Determine the (x, y) coordinate at the center of the cell enclosing the given text.  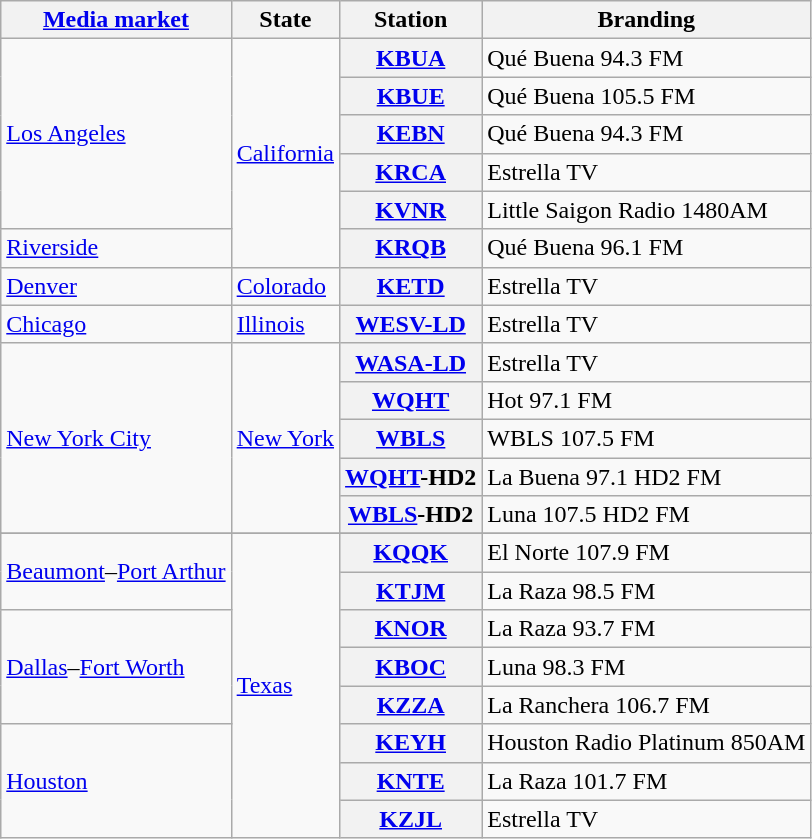
KVNR (411, 210)
Luna 98.3 FM (646, 667)
El Norte 107.9 FM (646, 553)
La Buena 97.1 HD2 FM (646, 477)
Station (411, 20)
California (285, 153)
Beaumont–Port Arthur (116, 572)
WESV-LD (411, 324)
KEBN (411, 134)
New York (285, 438)
KNTE (411, 781)
Houston Radio Platinum 850AM (646, 743)
KNOR (411, 629)
KBUA (411, 58)
La Raza 93.7 FM (646, 629)
New York City (116, 438)
KZJL (411, 819)
KZZA (411, 705)
KRQB (411, 248)
KRCA (411, 172)
Illinois (285, 324)
Chicago (116, 324)
WBLS-HD2 (411, 515)
KBOC (411, 667)
State (285, 20)
WASA-LD (411, 362)
Texas (285, 686)
Dallas–Fort Worth (116, 667)
KEYH (411, 743)
Branding (646, 20)
KQQK (411, 553)
WBLS (411, 438)
Houston (116, 781)
La Ranchera 106.7 FM (646, 705)
Luna 107.5 HD2 FM (646, 515)
Denver (116, 286)
La Raza 101.7 FM (646, 781)
WBLS 107.5 FM (646, 438)
Qué Buena 96.1 FM (646, 248)
Hot 97.1 FM (646, 400)
KBUE (411, 96)
Riverside (116, 248)
KTJM (411, 591)
Los Angeles (116, 134)
KETD (411, 286)
Colorado (285, 286)
Media market (116, 20)
La Raza 98.5 FM (646, 591)
WQHT (411, 400)
Little Saigon Radio 1480AM (646, 210)
Qué Buena 105.5 FM (646, 96)
WQHT-HD2 (411, 477)
